From the cell containing the given text, extract its center point as [X, Y] coordinate. 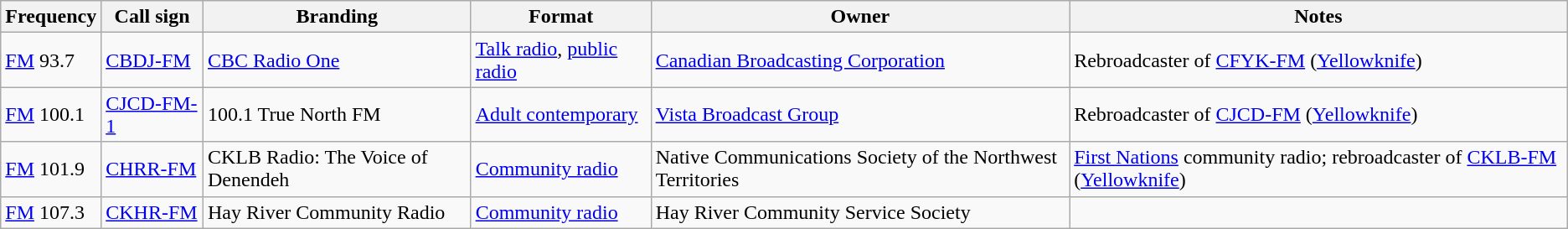
FM 107.3 [51, 212]
Vista Broadcast Group [860, 114]
CJCD-FM-1 [152, 114]
Frequency [51, 17]
CKLB Radio: The Voice of Denendeh [337, 169]
Hay River Community Service Society [860, 212]
FM 93.7 [51, 60]
Adult contemporary [561, 114]
CBDJ-FM [152, 60]
Rebroadcaster of CFYK-FM (Yellowknife) [1318, 60]
Canadian Broadcasting Corporation [860, 60]
CHRR-FM [152, 169]
FM 100.1 [51, 114]
Hay River Community Radio [337, 212]
Native Communications Society of the Northwest Territories [860, 169]
100.1 True North FM [337, 114]
Notes [1318, 17]
Rebroadcaster of CJCD-FM (Yellowknife) [1318, 114]
CKHR-FM [152, 212]
Format [561, 17]
Talk radio, public radio [561, 60]
Branding [337, 17]
Call sign [152, 17]
CBC Radio One [337, 60]
FM 101.9 [51, 169]
Owner [860, 17]
First Nations community radio; rebroadcaster of CKLB-FM (Yellowknife) [1318, 169]
